Pinpoint the cell where the given text exists, returning its (x, y) midpoint coordinate. 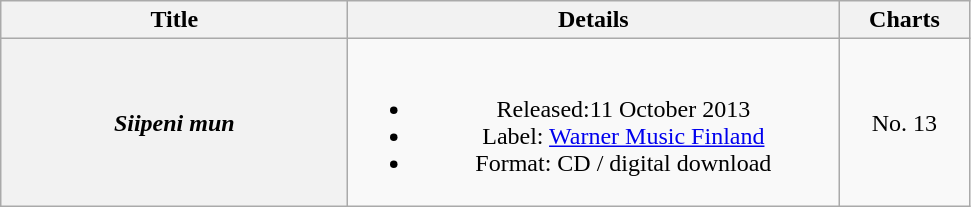
Siipeni mun (174, 122)
Details (594, 20)
No. 13 (904, 122)
Released:11 October 2013Label: Warner Music FinlandFormat: CD / digital download (594, 122)
Title (174, 20)
Charts (904, 20)
